Output the (X, Y) coordinate of the center of the cell containing the given text.  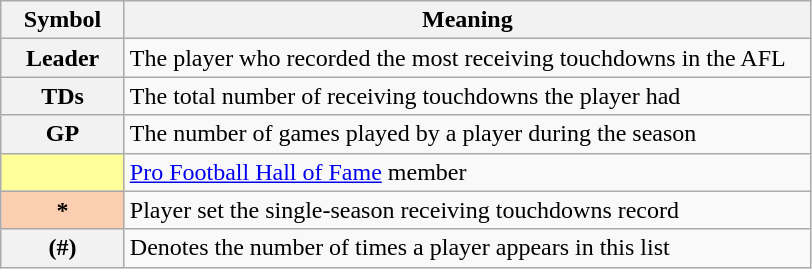
Leader (63, 58)
Symbol (63, 20)
Pro Football Hall of Fame member (467, 172)
* (63, 210)
The number of games played by a player during the season (467, 134)
(#) (63, 248)
TDs (63, 96)
Meaning (467, 20)
The player who recorded the most receiving touchdowns in the AFL (467, 58)
Player set the single-season receiving touchdowns record (467, 210)
Denotes the number of times a player appears in this list (467, 248)
The total number of receiving touchdowns the player had (467, 96)
GP (63, 134)
